Output the [x, y] coordinate of the center of the cell containing the given text.  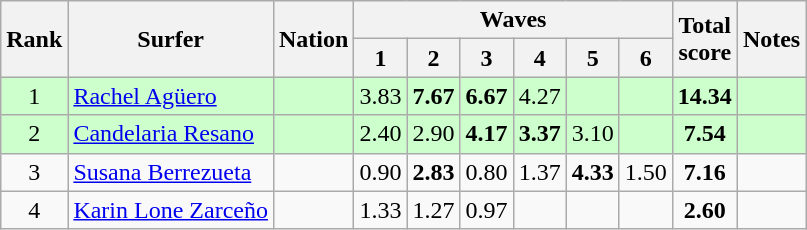
4.27 [540, 96]
1.37 [540, 172]
3.37 [540, 134]
2.40 [380, 134]
0.90 [380, 172]
2.90 [434, 134]
Rank [34, 39]
3.10 [592, 134]
4.17 [486, 134]
4.33 [592, 172]
7.16 [704, 172]
0.97 [486, 210]
5 [592, 58]
Waves [513, 20]
0.80 [486, 172]
1.50 [646, 172]
7.54 [704, 134]
Notes [771, 39]
Susana Berrezueta [171, 172]
6.67 [486, 96]
1.27 [434, 210]
Nation [313, 39]
6 [646, 58]
2.60 [704, 210]
Totalscore [704, 39]
14.34 [704, 96]
Karin Lone Zarceño [171, 210]
Candelaria Resano [171, 134]
1.33 [380, 210]
3.83 [380, 96]
Surfer [171, 39]
2.83 [434, 172]
7.67 [434, 96]
Rachel Agüero [171, 96]
